Find where the given text appears and provide that cell's center as [X, Y] coordinate. 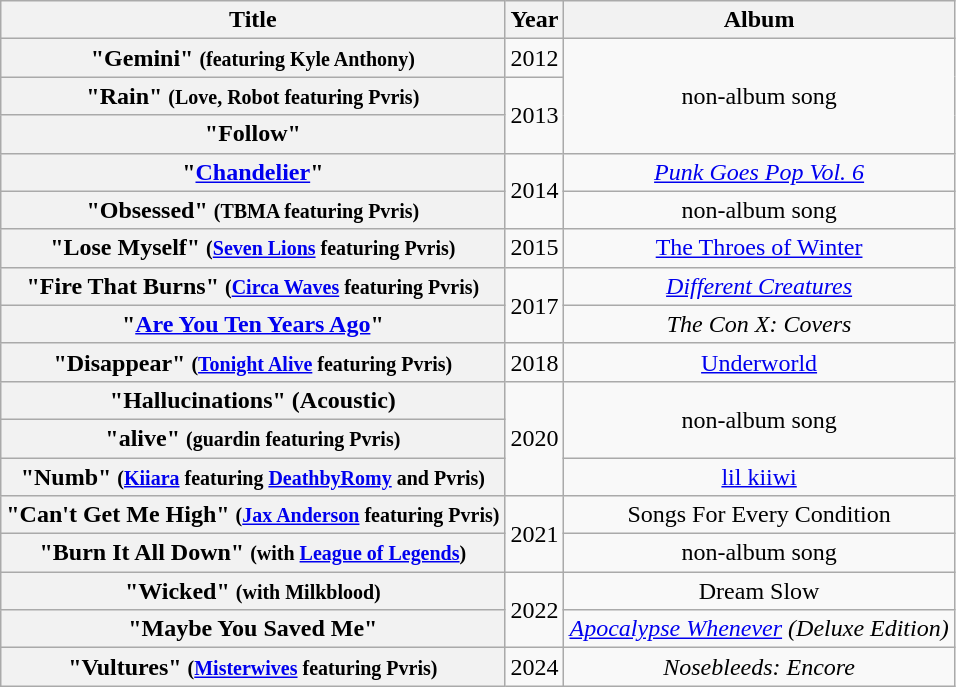
"Maybe You Saved Me" [253, 629]
"Rain" (Love, Robot featuring Pvris) [253, 96]
Songs For Every Condition [759, 515]
"Can't Get Me High" (Jax Anderson featuring Pvris) [253, 515]
The Throes of Winter [759, 248]
Dream Slow [759, 591]
2021 [534, 534]
2022 [534, 610]
2024 [534, 667]
The Con X: Covers [759, 324]
"Gemini" (featuring Kyle Anthony) [253, 58]
"Burn It All Down" (with League of Legends) [253, 553]
2017 [534, 305]
2018 [534, 362]
Different Creatures [759, 286]
"Disappear" (Tonight Alive featuring Pvris) [253, 362]
"Follow" [253, 134]
"Hallucinations" (Acoustic) [253, 400]
2020 [534, 438]
Underworld [759, 362]
"Obsessed" (TBMA featuring Pvris) [253, 210]
"Chandelier" [253, 172]
Title [253, 20]
"Are You Ten Years Ago" [253, 324]
2013 [534, 115]
lil kiiwi [759, 477]
Nosebleeds: Encore [759, 667]
"Numb" (Kiiara featuring DeathbyRomy and Pvris) [253, 477]
2014 [534, 191]
"Fire That Burns" (Circa Waves featuring Pvris) [253, 286]
"alive" (guardin featuring Pvris) [253, 438]
"Lose Myself" (Seven Lions featuring Pvris) [253, 248]
2015 [534, 248]
2012 [534, 58]
"Vultures" (Misterwives featuring Pvris) [253, 667]
Punk Goes Pop Vol. 6 [759, 172]
Apocalypse Whenever (Deluxe Edition) [759, 629]
Album [759, 20]
"Wicked" (with Milkblood) [253, 591]
Year [534, 20]
